For the text-containing cell, return its midpoint in (X, Y) coordinate format. 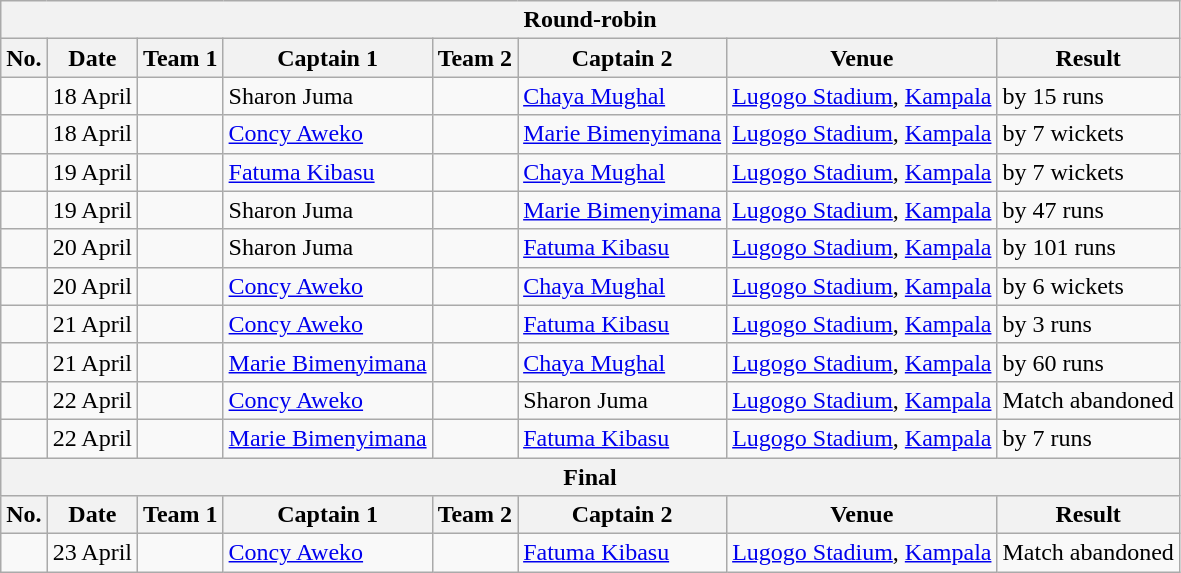
by 7 runs (1088, 438)
Final (590, 477)
by 60 runs (1088, 362)
23 April (92, 553)
by 15 runs (1088, 96)
by 47 runs (1088, 210)
by 101 runs (1088, 248)
by 3 runs (1088, 324)
by 6 wickets (1088, 286)
Round-robin (590, 20)
